Find where the given text appears and provide that cell's center as (x, y) coordinate. 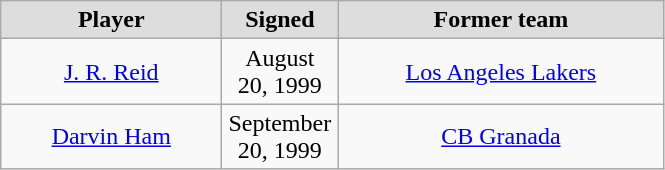
J. R. Reid (112, 72)
September 20, 1999 (280, 136)
Player (112, 20)
Signed (280, 20)
Former team (501, 20)
Los Angeles Lakers (501, 72)
August 20, 1999 (280, 72)
Darvin Ham (112, 136)
CB Granada (501, 136)
